Detect which cell encompasses the target text, then output its (X, Y) center coordinate. 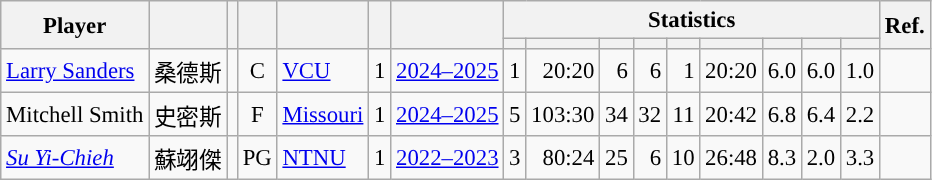
20:42 (732, 115)
桑德斯 (188, 71)
2.0 (820, 158)
25 (616, 158)
3 (515, 158)
C (257, 71)
Player (75, 25)
6.4 (820, 115)
Larry Sanders (75, 71)
26:48 (732, 158)
103:30 (563, 115)
10 (682, 158)
32 (650, 115)
Missouri (323, 115)
PG (257, 158)
F (257, 115)
Mitchell Smith (75, 115)
8.3 (782, 158)
5 (515, 115)
Ref. (905, 25)
蘇翊傑 (188, 158)
34 (616, 115)
Statistics (692, 20)
VCU (323, 71)
史密斯 (188, 115)
Su Yi-Chieh (75, 158)
2022–2023 (448, 158)
1.0 (860, 71)
3.3 (860, 158)
80:24 (563, 158)
NTNU (323, 158)
11 (682, 115)
6.8 (782, 115)
2.2 (860, 115)
